For the text-containing cell, return its midpoint in (x, y) coordinate format. 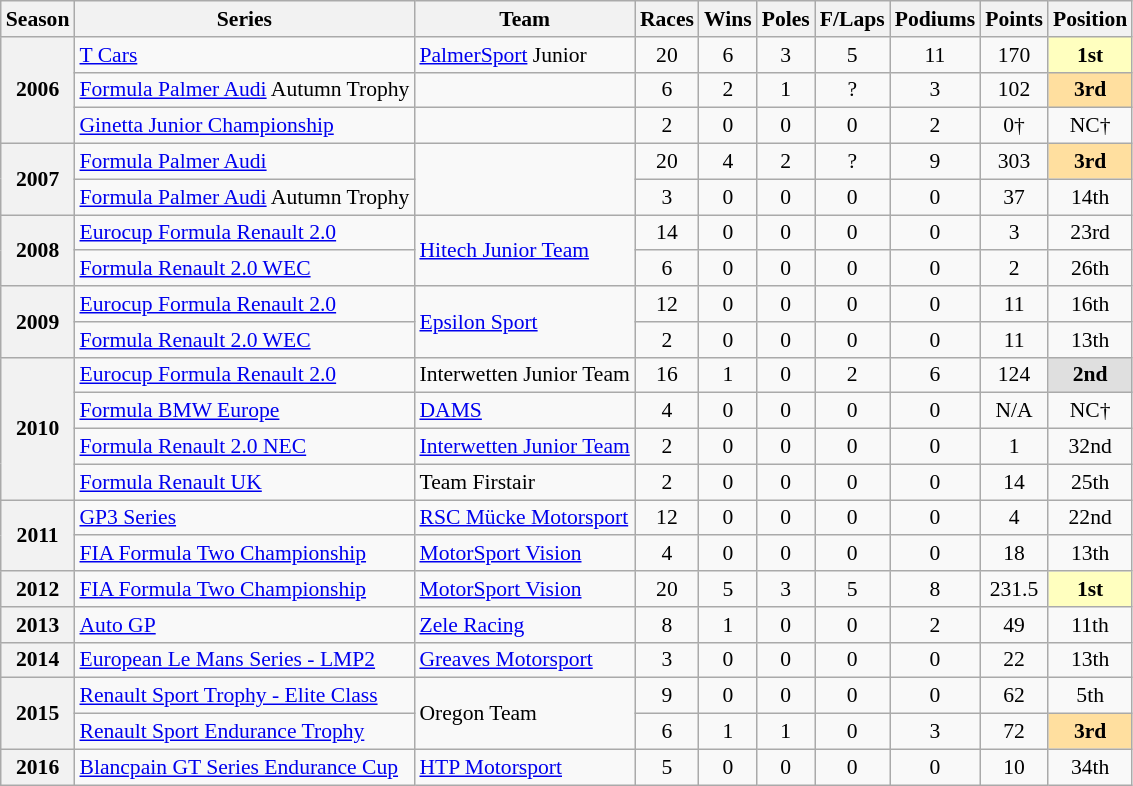
32nd (1090, 447)
Hitech Junior Team (524, 250)
2016 (38, 767)
2010 (38, 428)
34th (1090, 767)
F/Laps (852, 19)
0† (1014, 126)
Points (1014, 19)
2015 (38, 714)
18 (1014, 554)
170 (1014, 55)
Blancpain GT Series Endurance Cup (244, 767)
European Le Mans Series - LMP2 (244, 660)
303 (1014, 162)
102 (1014, 90)
Wins (728, 19)
Races (667, 19)
2009 (38, 322)
25th (1090, 482)
RSC Mücke Motorsport (524, 518)
23rd (1090, 233)
Poles (786, 19)
5th (1090, 696)
Greaves Motorsport (524, 660)
Zele Racing (524, 625)
Ginetta Junior Championship (244, 126)
Formula BMW Europe (244, 411)
49 (1014, 625)
16 (667, 375)
Formula Renault UK (244, 482)
37 (1014, 197)
Auto GP (244, 625)
Oregon Team (524, 714)
72 (1014, 732)
Renault Sport Trophy - Elite Class (244, 696)
2014 (38, 660)
2006 (38, 90)
2nd (1090, 375)
Formula Renault 2.0 NEC (244, 447)
2007 (38, 180)
2012 (38, 589)
Podiums (936, 19)
T Cars (244, 55)
2011 (38, 536)
PalmerSport Junior (524, 55)
HTP Motorsport (524, 767)
Position (1090, 19)
2013 (38, 625)
2008 (38, 250)
N/A (1014, 411)
Formula Palmer Audi (244, 162)
10 (1014, 767)
16th (1090, 304)
22nd (1090, 518)
DAMS (524, 411)
231.5 (1014, 589)
Season (38, 19)
Series (244, 19)
26th (1090, 269)
GP3 Series (244, 518)
124 (1014, 375)
14th (1090, 197)
11th (1090, 625)
Renault Sport Endurance Trophy (244, 732)
Team Firstair (524, 482)
62 (1014, 696)
22 (1014, 660)
Epsilon Sport (524, 322)
Team (524, 19)
